For the text-containing cell, return its midpoint in (x, y) coordinate format. 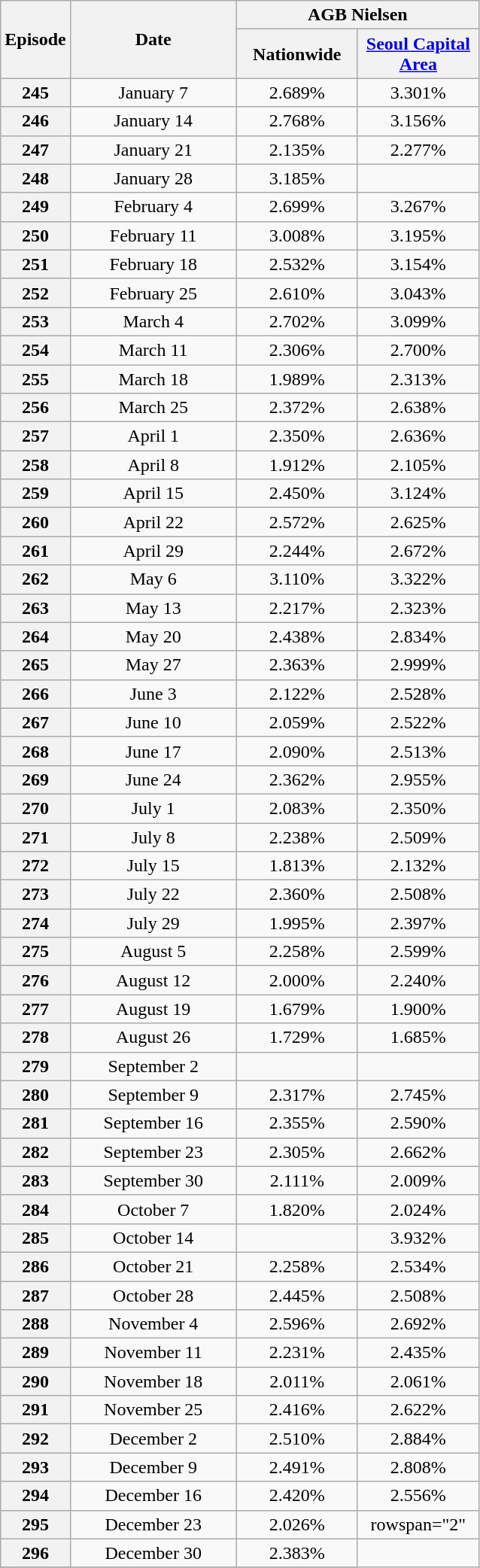
2.509% (418, 837)
2.135% (296, 150)
May 20 (153, 637)
266 (35, 694)
2.596% (296, 1324)
2.884% (418, 1439)
284 (35, 1209)
3.322% (418, 579)
293 (35, 1467)
July 8 (153, 837)
2.610% (296, 293)
287 (35, 1295)
2.240% (418, 980)
rowspan="2" (418, 1524)
278 (35, 1038)
2.689% (296, 93)
July 15 (153, 866)
February 4 (153, 207)
AGB Nielsen (357, 15)
250 (35, 236)
2.438% (296, 637)
June 24 (153, 779)
3.301% (418, 93)
2.059% (296, 722)
June 17 (153, 751)
March 4 (153, 321)
October 28 (153, 1295)
2.636% (418, 436)
May 27 (153, 665)
246 (35, 121)
December 2 (153, 1439)
3.185% (296, 178)
June 10 (153, 722)
296 (35, 1553)
255 (35, 378)
2.590% (418, 1123)
2.061% (418, 1381)
September 23 (153, 1152)
2.745% (418, 1095)
December 23 (153, 1524)
280 (35, 1095)
2.532% (296, 264)
March 18 (153, 378)
January 7 (153, 93)
November 18 (153, 1381)
2.999% (418, 665)
1.820% (296, 1209)
Nationwide (296, 54)
276 (35, 980)
271 (35, 837)
2.599% (418, 952)
282 (35, 1152)
July 29 (153, 923)
2.955% (418, 779)
272 (35, 866)
258 (35, 465)
2.383% (296, 1553)
277 (35, 1009)
September 2 (153, 1066)
2.355% (296, 1123)
January 21 (153, 150)
October 14 (153, 1238)
279 (35, 1066)
April 1 (153, 436)
Date (153, 39)
274 (35, 923)
November 11 (153, 1353)
2.420% (296, 1496)
2.323% (418, 608)
December 9 (153, 1467)
2.105% (418, 465)
2.622% (418, 1410)
2.122% (296, 694)
263 (35, 608)
July 1 (153, 808)
March 11 (153, 350)
January 14 (153, 121)
2.217% (296, 608)
268 (35, 751)
265 (35, 665)
261 (35, 551)
3.110% (296, 579)
2.662% (418, 1152)
Seoul Capital Area (418, 54)
2.445% (296, 1295)
June 3 (153, 694)
245 (35, 93)
2.491% (296, 1467)
2.556% (418, 1496)
November 25 (153, 1410)
2.510% (296, 1439)
270 (35, 808)
2.638% (418, 408)
1.813% (296, 866)
May 6 (153, 579)
2.625% (418, 522)
256 (35, 408)
2.132% (418, 866)
1.679% (296, 1009)
September 30 (153, 1181)
2.024% (418, 1209)
283 (35, 1181)
2.111% (296, 1181)
2.435% (418, 1353)
April 15 (153, 494)
March 25 (153, 408)
291 (35, 1410)
2.572% (296, 522)
259 (35, 494)
2.305% (296, 1152)
257 (35, 436)
281 (35, 1123)
3.124% (418, 494)
2.026% (296, 1524)
249 (35, 207)
3.099% (418, 321)
2.317% (296, 1095)
2.700% (418, 350)
2.090% (296, 751)
July 22 (153, 895)
2.513% (418, 751)
2.397% (418, 923)
September 16 (153, 1123)
2.768% (296, 121)
1.912% (296, 465)
1.989% (296, 378)
January 28 (153, 178)
2.011% (296, 1381)
2.834% (418, 637)
285 (35, 1238)
269 (35, 779)
April 22 (153, 522)
2.244% (296, 551)
August 5 (153, 952)
3.932% (418, 1238)
275 (35, 952)
260 (35, 522)
1.900% (418, 1009)
3.267% (418, 207)
2.702% (296, 321)
October 7 (153, 1209)
288 (35, 1324)
2.313% (418, 378)
February 18 (153, 264)
2.306% (296, 350)
3.043% (418, 293)
3.008% (296, 236)
2.699% (296, 207)
1.685% (418, 1038)
2.362% (296, 779)
2.534% (418, 1266)
264 (35, 637)
August 12 (153, 980)
252 (35, 293)
2.450% (296, 494)
3.156% (418, 121)
April 8 (153, 465)
2.277% (418, 150)
December 30 (153, 1553)
2.009% (418, 1181)
292 (35, 1439)
2.363% (296, 665)
3.154% (418, 264)
295 (35, 1524)
262 (35, 579)
289 (35, 1353)
2.692% (418, 1324)
February 11 (153, 236)
2.372% (296, 408)
2.231% (296, 1353)
2.672% (418, 551)
2.083% (296, 808)
2.528% (418, 694)
2.808% (418, 1467)
Episode (35, 39)
1.729% (296, 1038)
2.000% (296, 980)
October 21 (153, 1266)
247 (35, 150)
2.360% (296, 895)
August 26 (153, 1038)
3.195% (418, 236)
1.995% (296, 923)
February 25 (153, 293)
November 4 (153, 1324)
267 (35, 722)
September 9 (153, 1095)
April 29 (153, 551)
290 (35, 1381)
251 (35, 264)
2.522% (418, 722)
August 19 (153, 1009)
294 (35, 1496)
December 16 (153, 1496)
254 (35, 350)
273 (35, 895)
248 (35, 178)
2.416% (296, 1410)
2.238% (296, 837)
286 (35, 1266)
May 13 (153, 608)
253 (35, 321)
